For the text-containing cell, return its midpoint in [x, y] coordinate format. 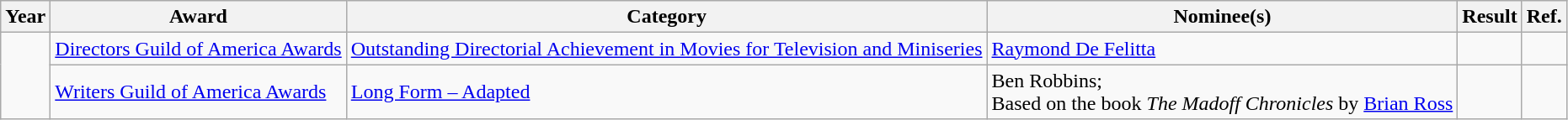
Ref. [1544, 17]
Directors Guild of America Awards [199, 49]
Nominee(s) [1223, 17]
Writers Guild of America Awards [199, 92]
Long Form – Adapted [667, 92]
Category [667, 17]
Ben Robbins; Based on the book The Madoff Chronicles by Brian Ross [1223, 92]
Result [1490, 17]
Outstanding Directorial Achievement in Movies for Television and Miniseries [667, 49]
Year [25, 17]
Raymond De Felitta [1223, 49]
Award [199, 17]
